Capture the cell that displays the provided text and extract its [X, Y] central coordinate. 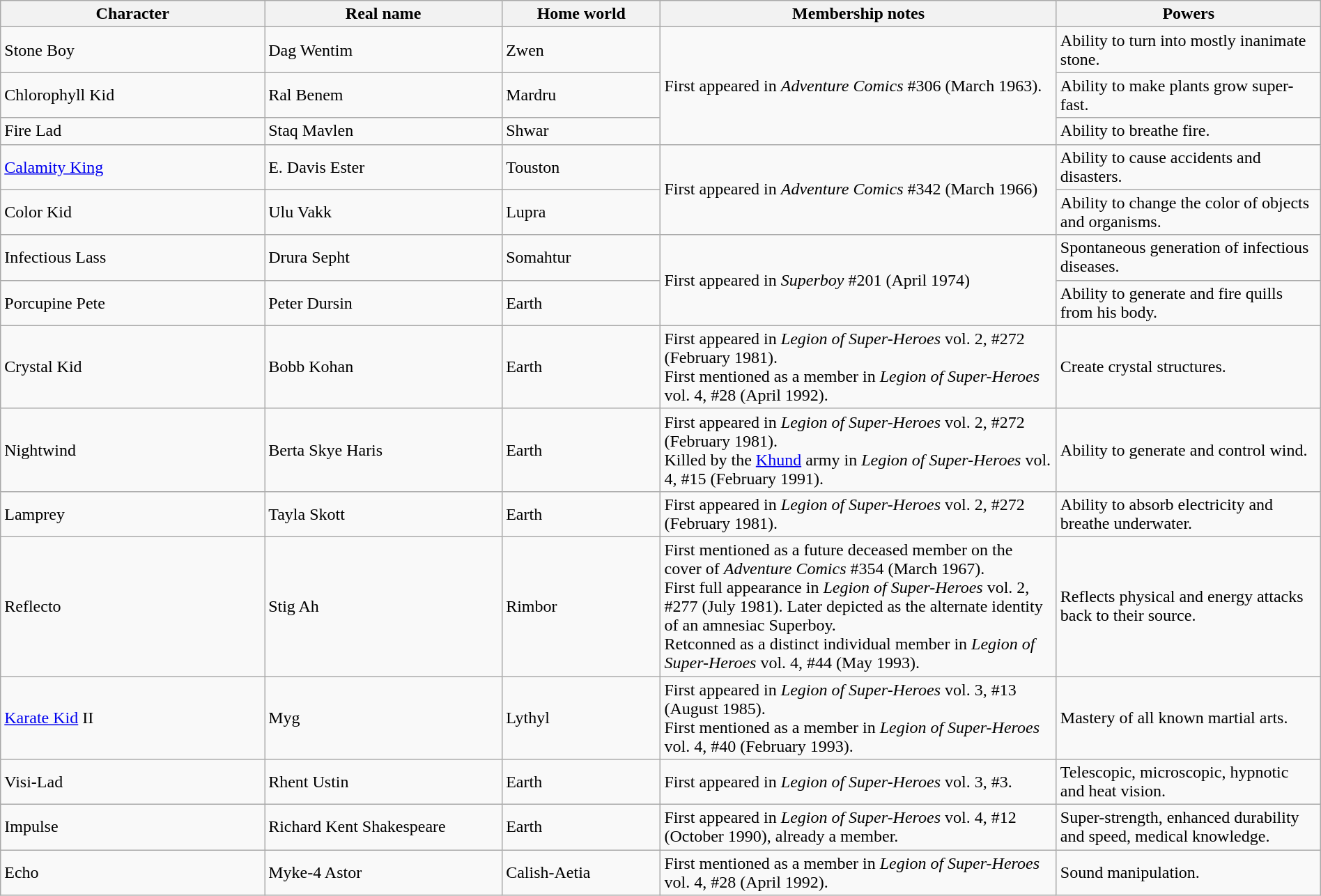
Berta Skye Haris [383, 450]
First appeared in Legion of Super-Heroes vol. 2, #272 (February 1981).Killed by the Khund army in Legion of Super-Heroes vol. 4, #15 (February 1991). [858, 450]
Porcupine Pete [132, 302]
Ral Benem [383, 95]
Myg [383, 718]
First appeared in Legion of Super-Heroes vol. 4, #12 (October 1990), already a member. [858, 828]
Sound manipulation. [1189, 872]
Peter Dursin [383, 302]
Somahtur [581, 258]
Crystal Kid [132, 366]
Create crystal structures. [1189, 366]
Calish-Aetia [581, 872]
First appeared in Legion of Super-Heroes vol. 2, #272 (February 1981).First mentioned as a member in Legion of Super-Heroes vol. 4, #28 (April 1992). [858, 366]
First appeared in Legion of Super-Heroes vol. 3, #13 (August 1985).First mentioned as a member in Legion of Super-Heroes vol. 4, #40 (February 1993). [858, 718]
Bobb Kohan [383, 366]
Touston [581, 167]
Ulu Vakk [383, 212]
First appeared in Superboy #201 (April 1974) [858, 280]
Ability to generate and control wind. [1189, 450]
Lupra [581, 212]
Reflects physical and energy attacks back to their source. [1189, 606]
Chlorophyll Kid [132, 95]
Reflecto [132, 606]
Zwen [581, 50]
Home world [581, 14]
Infectious Lass [132, 258]
Richard Kent Shakespeare [383, 828]
Telescopic, microscopic, hypnotic and heat vision. [1189, 782]
Tayla Skott [383, 514]
Character [132, 14]
Ability to absorb electricity and breathe underwater. [1189, 514]
Spontaneous generation of infectious diseases. [1189, 258]
Ability to turn into mostly inanimate stone. [1189, 50]
Nightwind [132, 450]
Fire Lad [132, 131]
Lythyl [581, 718]
E. Davis Ester [383, 167]
Calamity King [132, 167]
Rimbor [581, 606]
First appeared in Legion of Super-Heroes vol. 3, #3. [858, 782]
Ability to make plants grow super-fast. [1189, 95]
Impulse [132, 828]
Stone Boy [132, 50]
Ability to change the color of objects and organisms. [1189, 212]
First appeared in Adventure Comics #342 (March 1966) [858, 190]
Dag Wentim [383, 50]
Ability to cause accidents and disasters. [1189, 167]
Real name [383, 14]
First appeared in Legion of Super-Heroes vol. 2, #272 (February 1981). [858, 514]
Shwar [581, 131]
Echo [132, 872]
Karate Kid II [132, 718]
Lamprey [132, 514]
First appeared in Adventure Comics #306 (March 1963). [858, 86]
Powers [1189, 14]
First mentioned as a member in Legion of Super-Heroes vol. 4, #28 (April 1992). [858, 872]
Ability to generate and fire quills from his body. [1189, 302]
Mastery of all known martial arts. [1189, 718]
Membership notes [858, 14]
Drura Sepht [383, 258]
Ability to breathe fire. [1189, 131]
Super-strength, enhanced durability and speed, medical knowledge. [1189, 828]
Stig Ah [383, 606]
Staq Mavlen [383, 131]
Mardru [581, 95]
Rhent Ustin [383, 782]
Myke-4 Astor [383, 872]
Color Kid [132, 212]
Visi-Lad [132, 782]
